Detect which cell encompasses the target text, then output its (x, y) center coordinate. 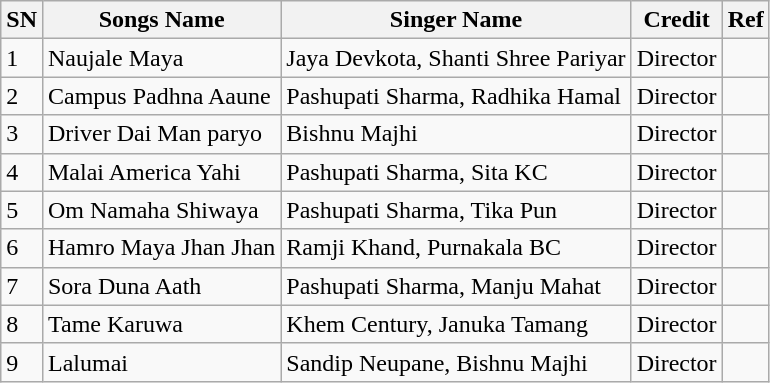
2 (22, 96)
6 (22, 248)
Khem Century, Januka Tamang (456, 324)
Hamro Maya Jhan Jhan (161, 248)
4 (22, 172)
Lalumai (161, 362)
Tame Karuwa (161, 324)
Ref (746, 20)
Songs Name (161, 20)
3 (22, 134)
Campus Padhna Aaune (161, 96)
Driver Dai Man paryo (161, 134)
Ramji Khand, Purnakala BC (456, 248)
Sandip Neupane, Bishnu Majhi (456, 362)
Om Namaha Shiwaya (161, 210)
Jaya Devkota, Shanti Shree Pariyar (456, 58)
5 (22, 210)
SN (22, 20)
Pashupati Sharma, Radhika Hamal (456, 96)
9 (22, 362)
Pashupati Sharma, Sita KC (456, 172)
Credit (676, 20)
1 (22, 58)
Pashupati Sharma, Manju Mahat (456, 286)
7 (22, 286)
Malai America Yahi (161, 172)
Pashupati Sharma, Tika Pun (456, 210)
Sora Duna Aath (161, 286)
Naujale Maya (161, 58)
8 (22, 324)
Singer Name (456, 20)
Bishnu Majhi (456, 134)
